Capture the cell that displays the provided text and extract its (x, y) central coordinate. 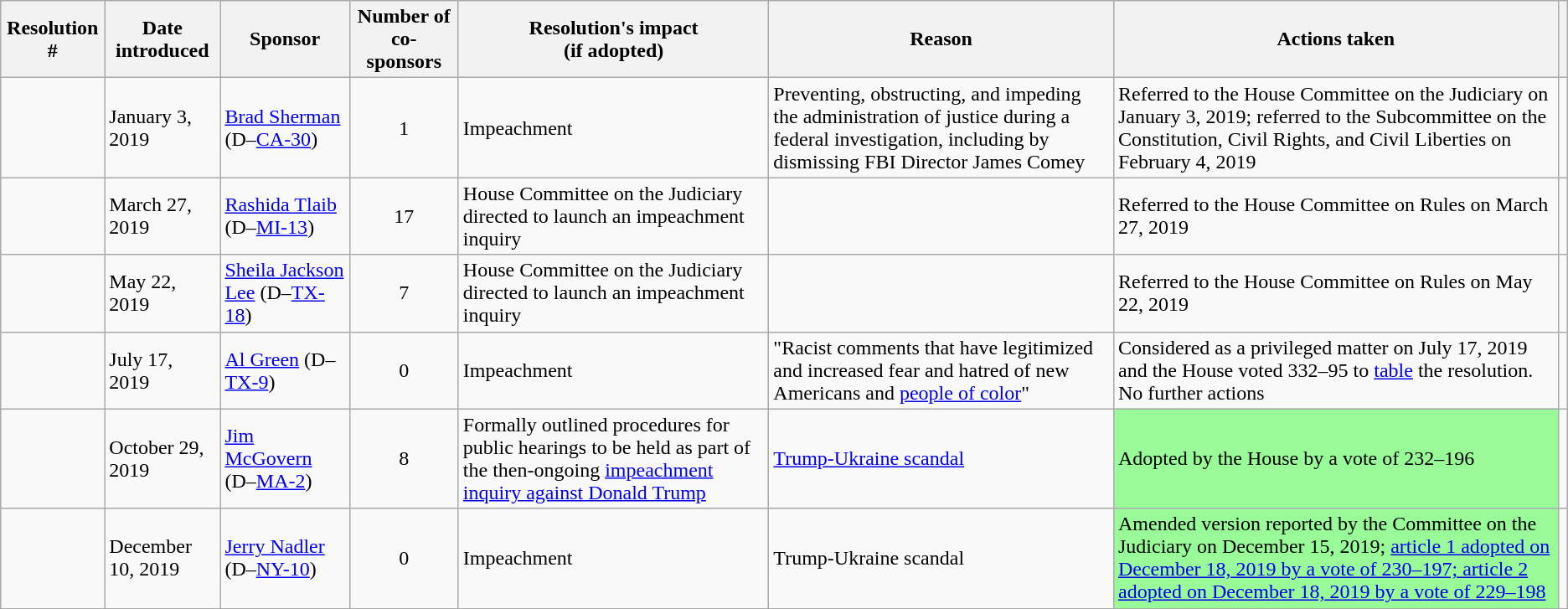
May 22, 2019 (162, 293)
Jim McGovern (D–MA-2) (285, 459)
December 10, 2019 (162, 558)
"Racist comments that have legitimized and increased fear and hatred of new Americans and people of color" (941, 370)
Reason (941, 39)
Number of co-sponsors (404, 39)
Considered as a privileged matter on July 17, 2019 and the House voted 332–95 to table the resolution. No further actions (1335, 370)
7 (404, 293)
Jerry Nadler (D–NY-10) (285, 558)
Resolution's impact(if adopted) (613, 39)
Rashida Tlaib (D–MI-13) (285, 216)
March 27, 2019 (162, 216)
Actions taken (1335, 39)
Referred to the House Committee on Rules on March 27, 2019 (1335, 216)
Sponsor (285, 39)
1 (404, 127)
Brad Sherman (D–CA-30) (285, 127)
Resolution # (53, 39)
17 (404, 216)
Referred to the House Committee on Rules on May 22, 2019 (1335, 293)
Al Green (D–TX-9) (285, 370)
Preventing, obstructing, and impeding the administration of justice during a federal investigation, including by dismissing FBI Director James Comey (941, 127)
Date introduced (162, 39)
Sheila Jackson Lee (D–TX-18) (285, 293)
8 (404, 459)
January 3, 2019 (162, 127)
Formally outlined procedures for public hearings to be held as part of the then-ongoing impeachment inquiry against Donald Trump (613, 459)
October 29, 2019 (162, 459)
Adopted by the House by a vote of 232–196 (1335, 459)
July 17, 2019 (162, 370)
